Return (X, Y) of the center of cell containing provided text 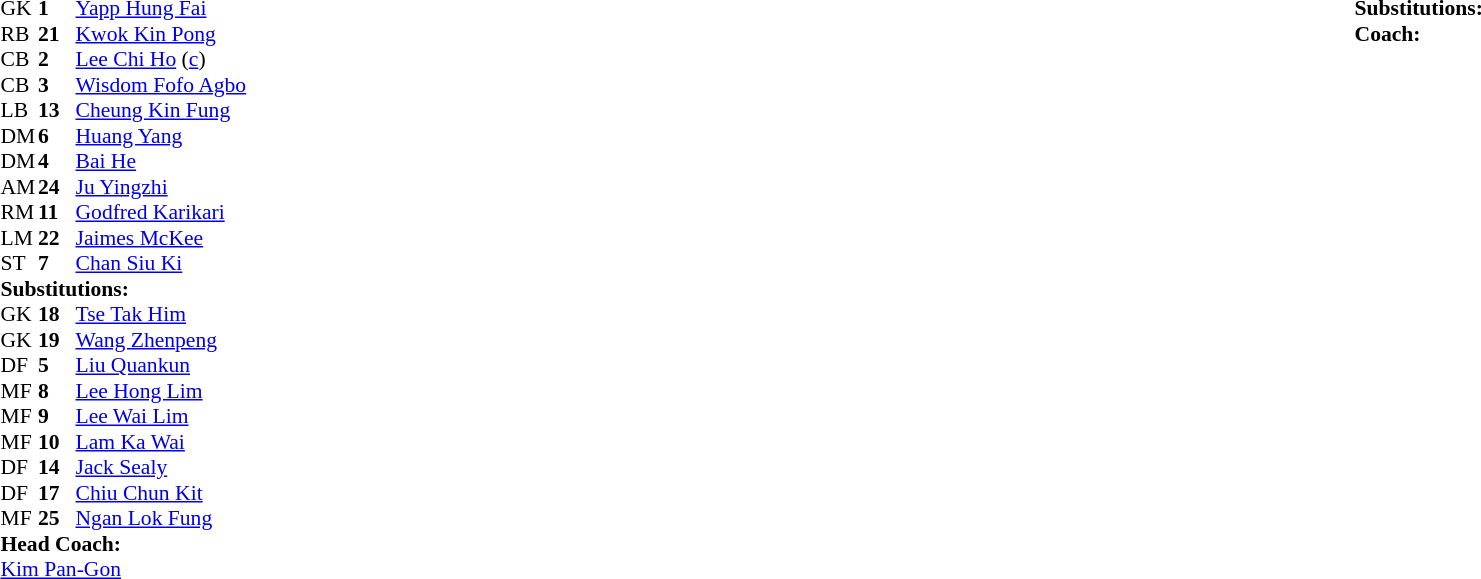
ST (19, 263)
Lam Ka Wai (162, 442)
Tse Tak Him (162, 315)
Liu Quankun (162, 365)
Wisdom Fofo Agbo (162, 85)
Jaimes McKee (162, 238)
5 (57, 365)
Cheung Kin Fung (162, 111)
Wang Zhenpeng (162, 340)
25 (57, 519)
Lee Hong Lim (162, 391)
11 (57, 213)
Ju Yingzhi (162, 187)
Lee Wai Lim (162, 417)
2 (57, 59)
4 (57, 161)
RM (19, 213)
LB (19, 111)
Jack Sealy (162, 467)
7 (57, 263)
Chiu Chun Kit (162, 493)
9 (57, 417)
LM (19, 238)
Ngan Lok Fung (162, 519)
10 (57, 442)
Godfred Karikari (162, 213)
17 (57, 493)
Huang Yang (162, 136)
Chan Siu Ki (162, 263)
24 (57, 187)
3 (57, 85)
Bai He (162, 161)
Kwok Kin Pong (162, 34)
14 (57, 467)
6 (57, 136)
19 (57, 340)
Substitutions: (123, 289)
Head Coach: (123, 544)
13 (57, 111)
AM (19, 187)
18 (57, 315)
Lee Chi Ho (c) (162, 59)
22 (57, 238)
21 (57, 34)
RB (19, 34)
8 (57, 391)
